Locate the cell with the specified text and output its (X, Y) center coordinate. 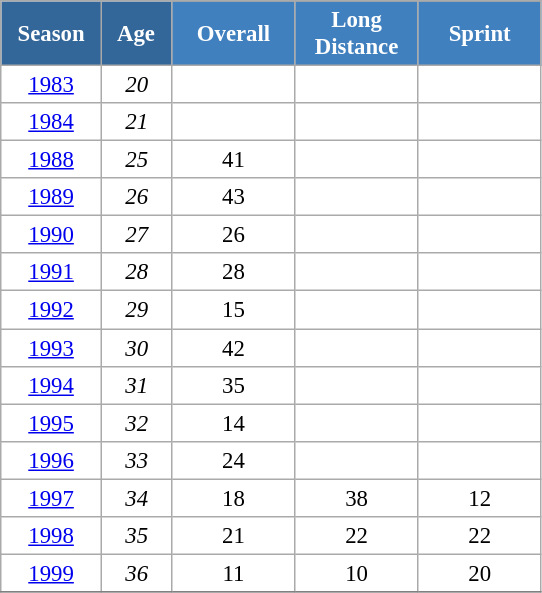
24 (234, 460)
43 (234, 197)
14 (234, 423)
Overall (234, 34)
1989 (52, 197)
42 (234, 348)
38 (356, 498)
34 (136, 498)
Sprint (480, 34)
1992 (52, 310)
31 (136, 385)
1988 (52, 160)
Season (52, 34)
1994 (52, 385)
1984 (52, 122)
15 (234, 310)
32 (136, 423)
41 (234, 160)
1996 (52, 460)
1998 (52, 536)
1995 (52, 423)
29 (136, 310)
27 (136, 235)
1990 (52, 235)
1983 (52, 85)
33 (136, 460)
25 (136, 160)
18 (234, 498)
Long Distance (356, 34)
10 (356, 573)
Age (136, 34)
12 (480, 498)
1997 (52, 498)
36 (136, 573)
30 (136, 348)
1991 (52, 273)
11 (234, 573)
1999 (52, 573)
1993 (52, 348)
